Scan for the cell matching the given text and deliver its (X, Y) coordinate at center. 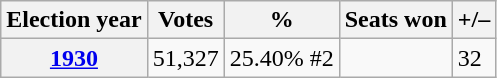
% (282, 20)
Election year (74, 20)
51,327 (186, 58)
25.40% #2 (282, 58)
Seats won (396, 20)
Votes (186, 20)
32 (474, 58)
+/– (474, 20)
1930 (74, 58)
